Output the (X, Y) coordinate of the center of the cell containing the given text.  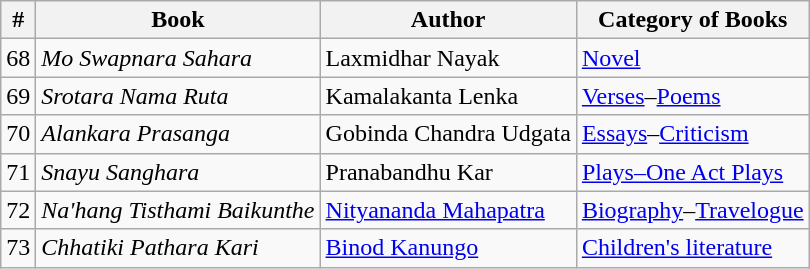
Laxmidhar Nayak (448, 58)
Binod Kanungo (448, 248)
Biography–Travelogue (692, 210)
Plays–One Act Plays (692, 172)
69 (18, 96)
# (18, 20)
Verses–Poems (692, 96)
Book (178, 20)
Author (448, 20)
Kamalakanta Lenka (448, 96)
Gobinda Chandra Udgata (448, 134)
Mo Swapnara Sahara (178, 58)
Essays–Criticism (692, 134)
Srotara Nama Ruta (178, 96)
Snayu Sanghara (178, 172)
73 (18, 248)
Novel (692, 58)
Chhatiki Pathara Kari (178, 248)
Pranabandhu Kar (448, 172)
Alankara Prasanga (178, 134)
Category of Books (692, 20)
Children's literature (692, 248)
68 (18, 58)
72 (18, 210)
71 (18, 172)
Na'hang Tisthami Baikunthe (178, 210)
70 (18, 134)
Nityananda Mahapatra (448, 210)
